Output the [x, y] coordinate of the center of the cell containing the given text.  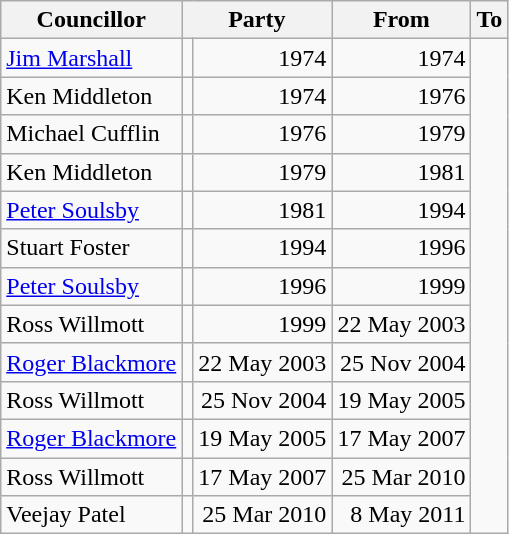
Jim Marshall [92, 58]
Stuart Foster [92, 248]
Party [257, 20]
Councillor [92, 20]
8 May 2011 [402, 515]
To [490, 20]
From [402, 20]
Veejay Patel [92, 515]
Michael Cufflin [92, 134]
